Return the [X, Y] coordinate for the center point of the cell that contains the specified text.  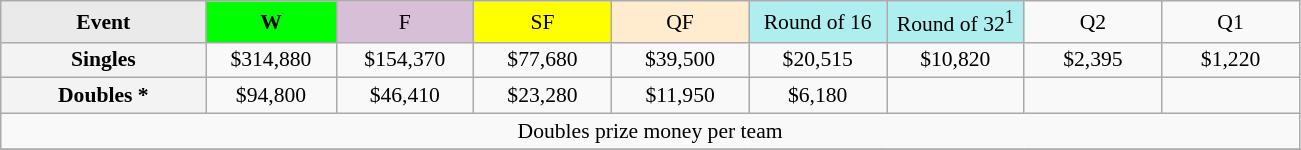
Round of 16 [818, 22]
$10,820 [955, 60]
$154,370 [405, 60]
$46,410 [405, 96]
Doubles * [104, 96]
$39,500 [680, 60]
F [405, 22]
Singles [104, 60]
QF [680, 22]
$314,880 [271, 60]
$77,680 [543, 60]
Doubles prize money per team [650, 132]
SF [543, 22]
$23,280 [543, 96]
Round of 321 [955, 22]
$6,180 [818, 96]
Q1 [1231, 22]
Event [104, 22]
$2,395 [1093, 60]
$20,515 [818, 60]
$94,800 [271, 96]
Q2 [1093, 22]
W [271, 22]
$1,220 [1231, 60]
$11,950 [680, 96]
